Provide the (X, Y) coordinate of the cell's center where the given text is located.  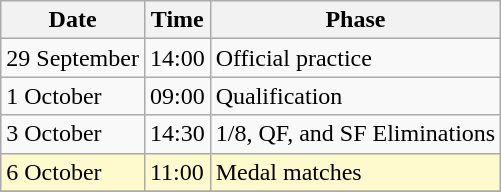
6 October (73, 172)
14:00 (177, 58)
14:30 (177, 134)
11:00 (177, 172)
Phase (356, 20)
09:00 (177, 96)
Qualification (356, 96)
Official practice (356, 58)
1/8, QF, and SF Eliminations (356, 134)
Time (177, 20)
Date (73, 20)
29 September (73, 58)
1 October (73, 96)
Medal matches (356, 172)
3 October (73, 134)
